Detect which cell encompasses the target text, then output its (x, y) center coordinate. 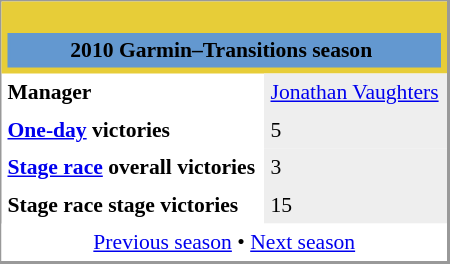
15 (356, 205)
5 (356, 130)
Stage race stage victories (134, 205)
Stage race overall victories (134, 167)
Jonathan Vaughters (356, 93)
One-day victories (134, 130)
3 (356, 167)
Previous season • Next season (225, 243)
Manager (134, 93)
